For the text-containing cell, return its midpoint in [x, y] coordinate format. 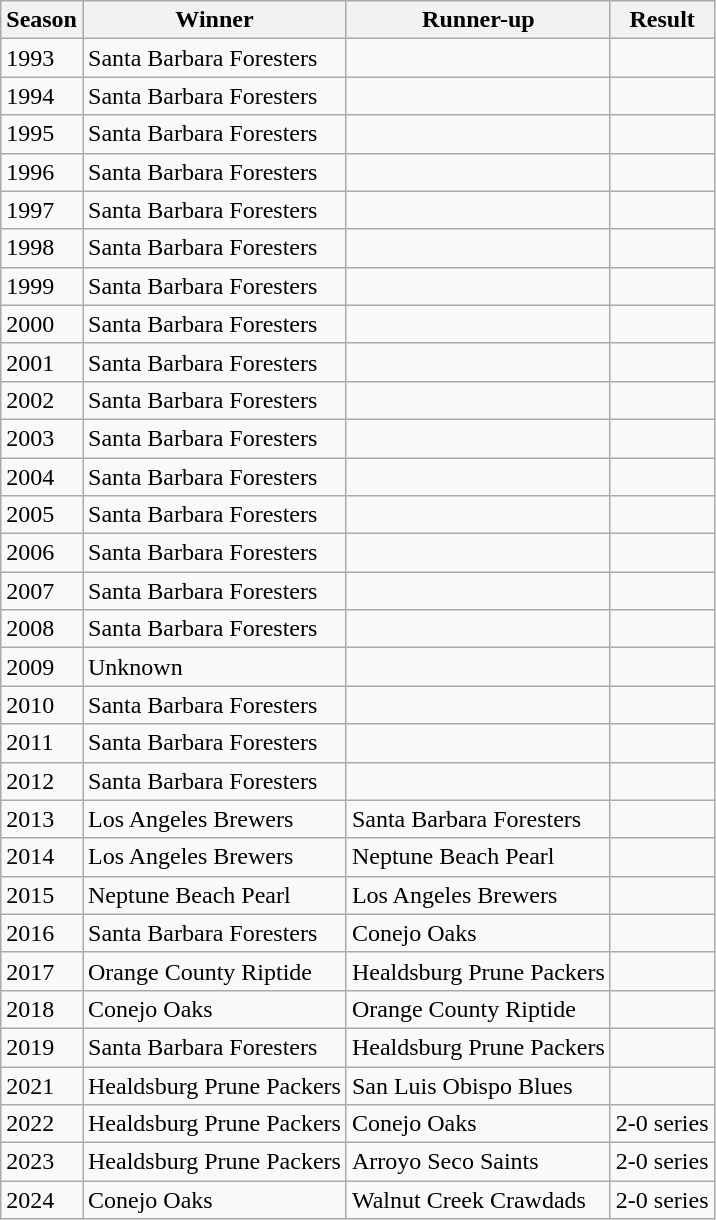
Runner-up [478, 20]
2011 [42, 743]
2006 [42, 553]
2018 [42, 1009]
2004 [42, 477]
Result [662, 20]
1998 [42, 248]
1995 [42, 134]
2001 [42, 362]
Season [42, 20]
2017 [42, 971]
2009 [42, 667]
1994 [42, 96]
2014 [42, 857]
1993 [42, 58]
2013 [42, 819]
2023 [42, 1162]
1997 [42, 210]
2000 [42, 324]
2003 [42, 438]
2021 [42, 1085]
Winner [214, 20]
2019 [42, 1047]
1996 [42, 172]
1999 [42, 286]
2005 [42, 515]
San Luis Obispo Blues [478, 1085]
2002 [42, 400]
2010 [42, 705]
Walnut Creek Crawdads [478, 1200]
Unknown [214, 667]
2022 [42, 1124]
2007 [42, 591]
2024 [42, 1200]
2012 [42, 781]
2015 [42, 895]
Arroyo Seco Saints [478, 1162]
2008 [42, 629]
2016 [42, 933]
